Provide the (x, y) coordinate of the cell's center where the given text is located.  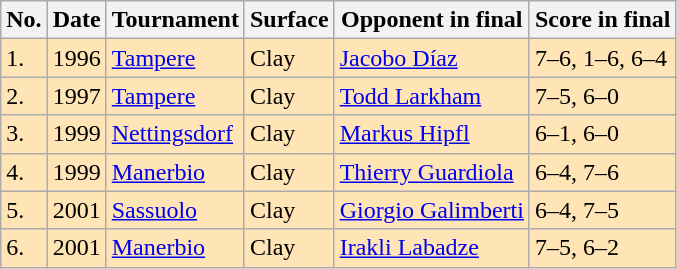
Todd Larkham (432, 96)
6–4, 7–6 (602, 172)
Sassuolo (175, 210)
7–5, 6–0 (602, 96)
3. (24, 134)
4. (24, 172)
7–6, 1–6, 6–4 (602, 58)
1997 (76, 96)
Opponent in final (432, 20)
Nettingsdorf (175, 134)
No. (24, 20)
Date (76, 20)
1. (24, 58)
Markus Hipfl (432, 134)
Irakli Labadze (432, 248)
1996 (76, 58)
6. (24, 248)
Jacobo Díaz (432, 58)
Tournament (175, 20)
6–4, 7–5 (602, 210)
5. (24, 210)
2. (24, 96)
Surface (289, 20)
Score in final (602, 20)
6–1, 6–0 (602, 134)
7–5, 6–2 (602, 248)
Thierry Guardiola (432, 172)
Giorgio Galimberti (432, 210)
